Determine the [X, Y] coordinate at the center of the cell enclosing the given text.  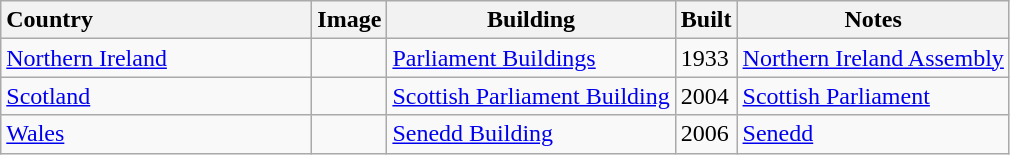
2004 [706, 96]
Country [156, 20]
Building [531, 20]
Senedd Building [531, 134]
Parliament Buildings [531, 58]
Northern Ireland Assembly [873, 58]
Senedd [873, 134]
Image [350, 20]
Scottish Parliament Building [531, 96]
Northern Ireland [156, 58]
Notes [873, 20]
Built [706, 20]
Wales [156, 134]
2006 [706, 134]
Scotland [156, 96]
1933 [706, 58]
Scottish Parliament [873, 96]
